Determine the [X, Y] coordinate at the center of the cell enclosing the given text.  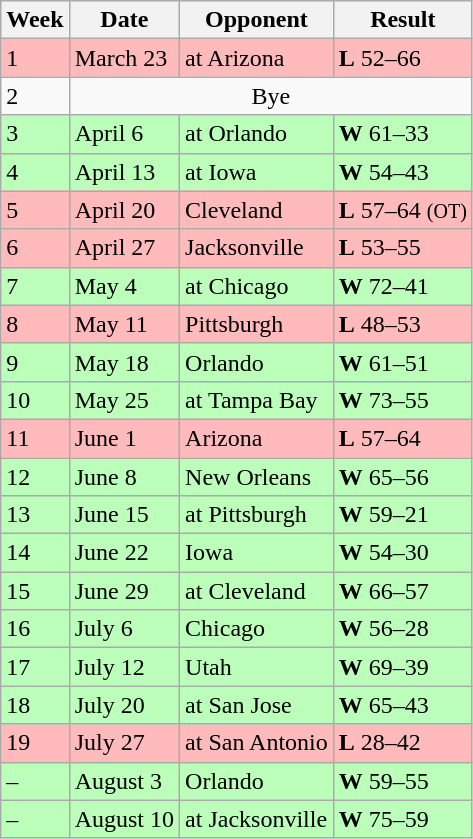
18 [35, 705]
July 6 [124, 629]
New Orleans [257, 477]
at Cleveland [257, 591]
12 [35, 477]
10 [35, 400]
June 15 [124, 515]
9 [35, 362]
W 61–51 [402, 362]
Arizona [257, 438]
14 [35, 553]
16 [35, 629]
Week [35, 20]
1 [35, 58]
W 72–41 [402, 286]
Opponent [257, 20]
June 22 [124, 553]
at Jacksonville [257, 819]
May 4 [124, 286]
at Iowa [257, 172]
Iowa [257, 553]
W 69–39 [402, 667]
May 25 [124, 400]
Pittsburgh [257, 324]
May 11 [124, 324]
4 [35, 172]
Jacksonville [257, 248]
May 18 [124, 362]
at Pittsburgh [257, 515]
July 27 [124, 743]
17 [35, 667]
July 20 [124, 705]
L 57–64 (OT) [402, 210]
April 13 [124, 172]
Utah [257, 667]
L 48–53 [402, 324]
7 [35, 286]
Date [124, 20]
August 10 [124, 819]
W 66–57 [402, 591]
8 [35, 324]
June 29 [124, 591]
W 73–55 [402, 400]
March 23 [124, 58]
W 65–56 [402, 477]
2 [35, 96]
L 57–64 [402, 438]
W 59–55 [402, 781]
13 [35, 515]
August 3 [124, 781]
15 [35, 591]
at Tampa Bay [257, 400]
at San Jose [257, 705]
at Orlando [257, 134]
at Arizona [257, 58]
5 [35, 210]
July 12 [124, 667]
L 52–66 [402, 58]
W 54–30 [402, 553]
6 [35, 248]
April 6 [124, 134]
June 1 [124, 438]
19 [35, 743]
Bye [270, 96]
April 20 [124, 210]
at San Antonio [257, 743]
at Chicago [257, 286]
Chicago [257, 629]
June 8 [124, 477]
11 [35, 438]
W 56–28 [402, 629]
April 27 [124, 248]
W 61–33 [402, 134]
W 54–43 [402, 172]
Cleveland [257, 210]
Result [402, 20]
W 75–59 [402, 819]
L 53–55 [402, 248]
W 65–43 [402, 705]
3 [35, 134]
W 59–21 [402, 515]
L 28–42 [402, 743]
